Pinpoint the cell where the given text exists, returning its (X, Y) midpoint coordinate. 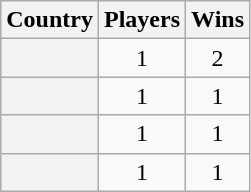
Country (50, 20)
2 (218, 58)
Wins (218, 20)
Players (142, 20)
